From the cell containing the given text, extract its center point as (x, y) coordinate. 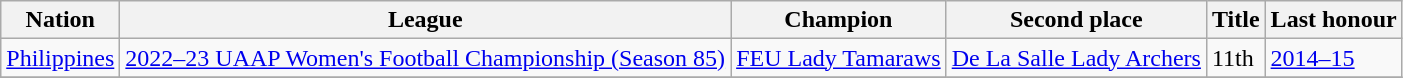
De La Salle Lady Archers (1076, 58)
Second place (1076, 20)
Nation (60, 20)
FEU Lady Tamaraws (839, 58)
2022–23 UAAP Women's Football Championship (Season 85) (426, 58)
Champion (839, 20)
Last honour (1334, 20)
Philippines (60, 58)
2014–15 (1334, 58)
11th (1236, 58)
League (426, 20)
Title (1236, 20)
